From the cell containing the given text, extract its center point as (X, Y) coordinate. 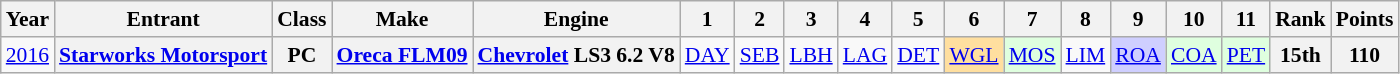
4 (865, 19)
110 (1365, 55)
9 (1138, 19)
6 (974, 19)
Chevrolet LS3 6.2 V8 (576, 55)
LAG (865, 55)
ROA (1138, 55)
Entrant (163, 19)
3 (810, 19)
Rank (1300, 19)
Class (302, 19)
2 (760, 19)
11 (1246, 19)
COA (1194, 55)
15th (1300, 55)
DAY (708, 55)
7 (1032, 19)
1 (708, 19)
5 (918, 19)
Starworks Motorsport (163, 55)
SEB (760, 55)
Oreca FLM09 (402, 55)
LIM (1086, 55)
LBH (810, 55)
Make (402, 19)
PC (302, 55)
2016 (28, 55)
Engine (576, 19)
8 (1086, 19)
10 (1194, 19)
WGL (974, 55)
Year (28, 19)
MOS (1032, 55)
PET (1246, 55)
Points (1365, 19)
DET (918, 55)
